Identify which cell holds the provided text, then report its [X, Y] central coordinate. 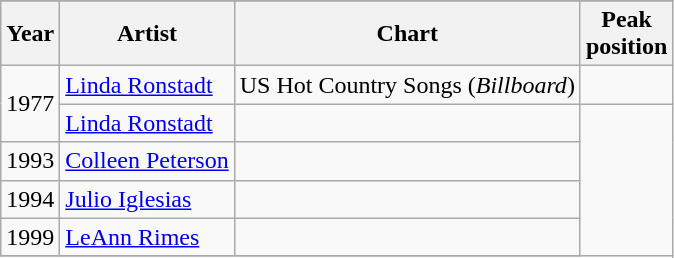
US Hot Country Songs (Billboard) [407, 85]
Peakposition [626, 34]
Colleen Peterson [147, 161]
Chart [407, 34]
1994 [30, 199]
LeAnn Rimes [147, 237]
Year [30, 34]
1977 [30, 104]
Artist [147, 34]
1999 [30, 237]
Julio Iglesias [147, 199]
1993 [30, 161]
